Locate the cell with the specified text and output its (x, y) center coordinate. 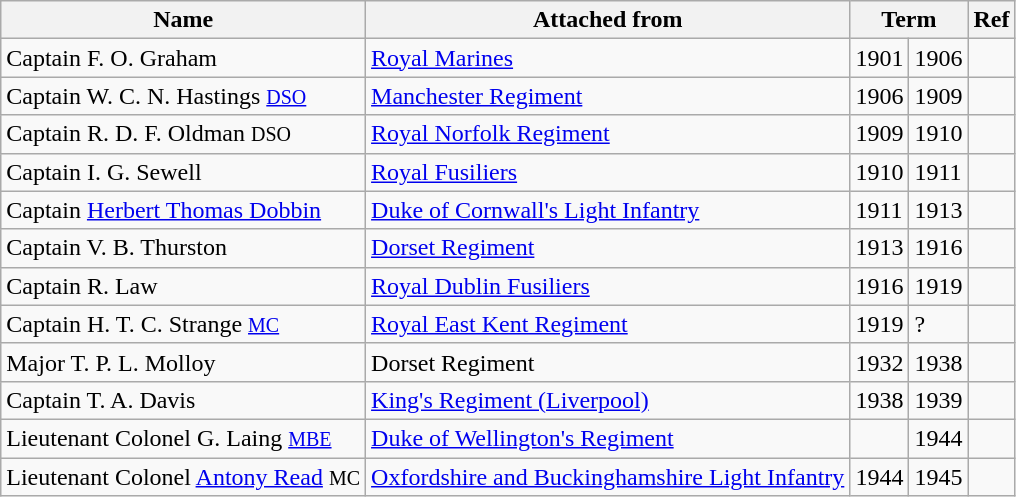
Royal Dublin Fusiliers (608, 286)
1939 (938, 400)
Attached from (608, 20)
Captain Herbert Thomas Dobbin (184, 210)
1901 (880, 58)
Royal Fusiliers (608, 172)
1945 (938, 477)
Captain R. D. F. Oldman DSO (184, 134)
Lieutenant Colonel G. Laing MBE (184, 438)
Major T. P. L. Molloy (184, 362)
Duke of Cornwall's Light Infantry (608, 210)
Captain H. T. C. Strange MC (184, 324)
Ref (992, 20)
Royal Marines (608, 58)
Name (184, 20)
Royal Norfolk Regiment (608, 134)
Captain W. C. N. Hastings DSO (184, 96)
Captain V. B. Thurston (184, 248)
Lieutenant Colonel Antony Read MC (184, 477)
Term (909, 20)
? (938, 324)
Captain F. O. Graham (184, 58)
Captain T. A. Davis (184, 400)
Royal East Kent Regiment (608, 324)
King's Regiment (Liverpool) (608, 400)
1932 (880, 362)
Captain I. G. Sewell (184, 172)
Captain R. Law (184, 286)
Manchester Regiment (608, 96)
Duke of Wellington's Regiment (608, 438)
Oxfordshire and Buckinghamshire Light Infantry (608, 477)
